Detect which cell encompasses the target text, then output its (x, y) center coordinate. 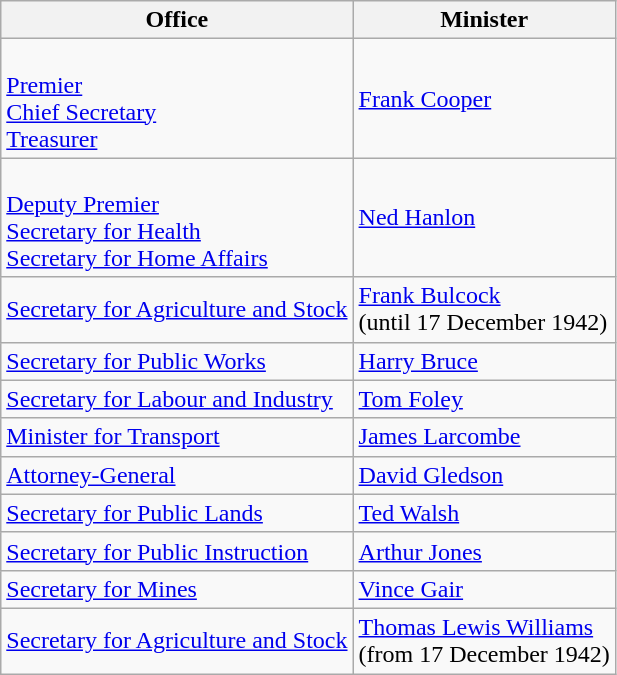
Office (177, 20)
Minister (484, 20)
Ted Walsh (484, 513)
David Gledson (484, 475)
James Larcombe (484, 437)
Frank Bulcock(until 17 December 1942) (484, 310)
Secretary for Public Works (177, 361)
Attorney-General (177, 475)
Frank Cooper (484, 98)
Secretary for Public Instruction (177, 551)
Premier Chief Secretary Treasurer (177, 98)
Minister for Transport (177, 437)
Deputy Premier Secretary for Health Secretary for Home Affairs (177, 218)
Secretary for Public Lands (177, 513)
Tom Foley (484, 399)
Ned Hanlon (484, 218)
Thomas Lewis Williams(from 17 December 1942) (484, 640)
Harry Bruce (484, 361)
Secretary for Mines (177, 589)
Vince Gair (484, 589)
Secretary for Labour and Industry (177, 399)
Arthur Jones (484, 551)
